Search for the cell housing the specified text and yield its (X, Y) center coordinate. 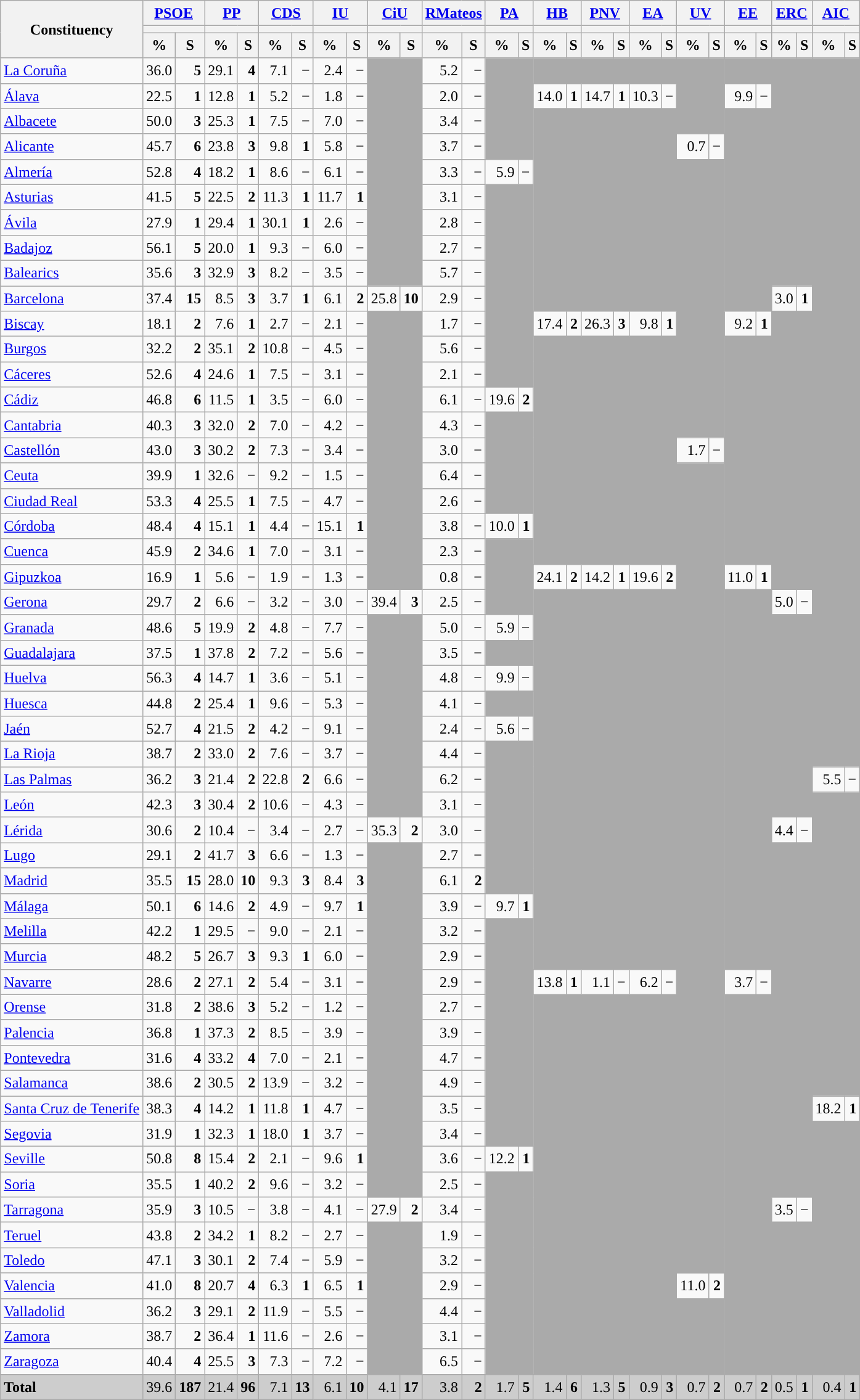
30.5 (221, 1083)
43.8 (159, 1235)
22.8 (275, 779)
48.2 (159, 957)
39.6 (159, 1387)
Valladolid (72, 1311)
CiU (395, 14)
Teruel (72, 1235)
UV (700, 14)
Álava (72, 96)
31.8 (159, 1007)
PP (232, 14)
5.3 (329, 703)
27.1 (221, 981)
0.5 (784, 1387)
Soria (72, 1185)
52.7 (159, 729)
RMateos (454, 14)
33.2 (221, 1058)
Zamora (72, 1337)
11.9 (275, 1311)
11.6 (275, 1337)
Barcelona (72, 298)
46.8 (159, 399)
8.4 (329, 880)
13.9 (275, 1083)
50.0 (159, 121)
Asturias (72, 197)
Balearics (72, 272)
Cáceres (72, 375)
9.0 (275, 931)
32.2 (159, 349)
36.8 (159, 1032)
10.8 (275, 349)
25.4 (221, 703)
Ávila (72, 222)
12.2 (502, 1159)
Albacete (72, 121)
Cantabria (72, 425)
Palencia (72, 1032)
1.5 (329, 476)
Melilla (72, 931)
40.4 (159, 1361)
52.6 (159, 375)
29.7 (159, 602)
Total (72, 1387)
3.3 (441, 171)
Santa Cruz de Tenerife (72, 1108)
35.3 (383, 830)
25.3 (221, 121)
6.3 (275, 1286)
19.9 (221, 628)
56.3 (159, 678)
18.0 (275, 1134)
10.6 (275, 805)
10.4 (221, 830)
15.4 (221, 1159)
35.6 (159, 272)
PA (509, 14)
29.4 (221, 222)
Constituency (72, 30)
7.7 (329, 628)
IU (340, 14)
36.4 (221, 1337)
4.5 (329, 349)
Pontevedra (72, 1058)
PNV (605, 14)
Tarragona (72, 1210)
14.6 (221, 906)
1.4 (550, 1387)
23.8 (221, 147)
42.2 (159, 931)
Alicante (72, 147)
10.3 (645, 96)
Seville (72, 1159)
37.3 (221, 1032)
Salamanca (72, 1083)
Lugo (72, 856)
35.9 (159, 1210)
17 (411, 1387)
53.3 (159, 501)
37.4 (159, 298)
HB (557, 14)
La Rioja (72, 755)
39.4 (383, 602)
11.8 (275, 1108)
Badajoz (72, 248)
12.8 (221, 96)
24.6 (221, 375)
0.8 (441, 577)
37.5 (159, 652)
Gerona (72, 602)
1.2 (329, 1007)
21.5 (221, 729)
Gipuzkoa (72, 577)
34.6 (221, 551)
5.8 (329, 147)
20.0 (221, 248)
2.3 (441, 551)
Murcia (72, 957)
20.7 (221, 1286)
34.2 (221, 1235)
EE (748, 14)
Castellón (72, 450)
7.4 (275, 1260)
40.2 (221, 1185)
0.9 (645, 1387)
Burgos (72, 349)
5.1 (329, 678)
Segovia (72, 1134)
50.1 (159, 906)
26.7 (221, 957)
30.4 (221, 805)
2.0 (441, 96)
45.7 (159, 147)
Córdoba (72, 526)
ERC (792, 14)
Toledo (72, 1260)
Navarre (72, 981)
5.4 (275, 981)
13.8 (550, 981)
18.1 (159, 324)
30.2 (221, 450)
48.4 (159, 526)
41.0 (159, 1286)
14.0 (550, 96)
28.0 (221, 880)
13 (302, 1387)
42.3 (159, 805)
1.8 (329, 96)
10.5 (221, 1210)
Jaén (72, 729)
Lérida (72, 830)
Cádiz (72, 399)
6.4 (441, 476)
50.8 (159, 1159)
16.9 (159, 577)
26.3 (597, 324)
Ciudad Real (72, 501)
39.9 (159, 476)
41.7 (221, 856)
35.1 (221, 349)
10.0 (502, 526)
30.6 (159, 830)
32.3 (221, 1134)
11.5 (221, 399)
Guadalajara (72, 652)
9.1 (329, 729)
31.9 (159, 1134)
PSOE (174, 14)
2.8 (441, 222)
25.8 (383, 298)
187 (190, 1387)
96 (248, 1387)
1.1 (597, 981)
Las Palmas (72, 779)
45.9 (159, 551)
La Coruña (72, 70)
Orense (72, 1007)
31.6 (159, 1058)
Madrid (72, 880)
CDS (286, 14)
Granada (72, 628)
0.4 (829, 1387)
32.6 (221, 476)
47.1 (159, 1260)
Cuenca (72, 551)
33.0 (221, 755)
17.4 (550, 324)
Málaga (72, 906)
44.8 (159, 703)
AIC (836, 14)
24.1 (550, 577)
EA (653, 14)
Huesca (72, 703)
32.9 (221, 272)
52.8 (159, 171)
Ceuta (72, 476)
37.8 (221, 652)
41.5 (159, 197)
32.0 (221, 425)
León (72, 805)
36.0 (159, 70)
40.3 (159, 425)
5.7 (441, 272)
8.6 (275, 171)
11.3 (275, 197)
56.1 (159, 248)
Almería (72, 171)
28.6 (159, 981)
Biscay (72, 324)
38.3 (159, 1108)
Zaragoza (72, 1361)
48.6 (159, 628)
43.0 (159, 450)
29.5 (221, 931)
Valencia (72, 1286)
Huelva (72, 678)
11.7 (329, 197)
